Output the (x, y) coordinate of the center of the cell containing the given text.  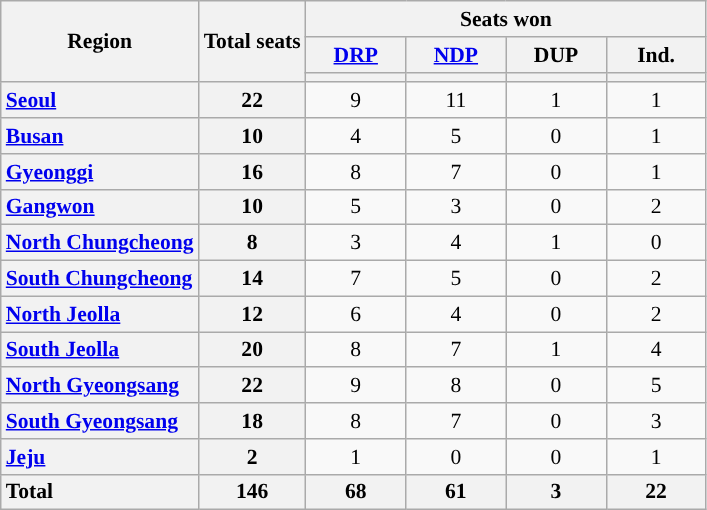
South Gyeongsang (100, 421)
DUP (556, 55)
Seats won (506, 19)
Seoul (100, 101)
68 (356, 492)
12 (252, 314)
16 (252, 172)
North Gyeongsang (100, 386)
20 (252, 350)
Region (100, 42)
Jeju (100, 457)
South Jeolla (100, 350)
Total seats (252, 42)
DRP (356, 55)
Gyeonggi (100, 172)
South Chungcheong (100, 279)
18 (252, 421)
6 (356, 314)
Busan (100, 136)
Ind. (656, 55)
NDP (456, 55)
North Jeolla (100, 314)
11 (456, 101)
14 (252, 279)
Total (100, 492)
61 (456, 492)
146 (252, 492)
North Chungcheong (100, 243)
Gangwon (100, 207)
